Detect which cell encompasses the target text, then output its (x, y) center coordinate. 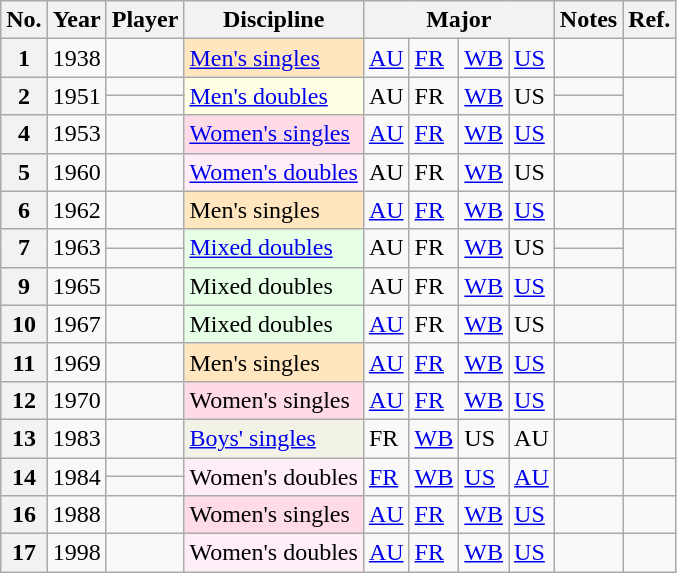
13 (24, 438)
Notes (588, 20)
10 (24, 324)
1967 (76, 324)
1963 (76, 248)
1938 (76, 58)
Boys' singles (274, 438)
14 (24, 477)
1988 (76, 515)
1969 (76, 362)
5 (24, 172)
Major (458, 20)
1962 (76, 210)
Player (145, 20)
9 (24, 286)
1965 (76, 286)
Men's doubles (274, 96)
1998 (76, 553)
4 (24, 134)
Discipline (274, 20)
17 (24, 553)
1953 (76, 134)
1970 (76, 400)
7 (24, 248)
1 (24, 58)
6 (24, 210)
16 (24, 515)
11 (24, 362)
No. (24, 20)
1951 (76, 96)
Year (76, 20)
Ref. (650, 20)
1983 (76, 438)
2 (24, 96)
1960 (76, 172)
12 (24, 400)
1984 (76, 477)
